Output the (X, Y) coordinate of the center of the cell containing the given text.  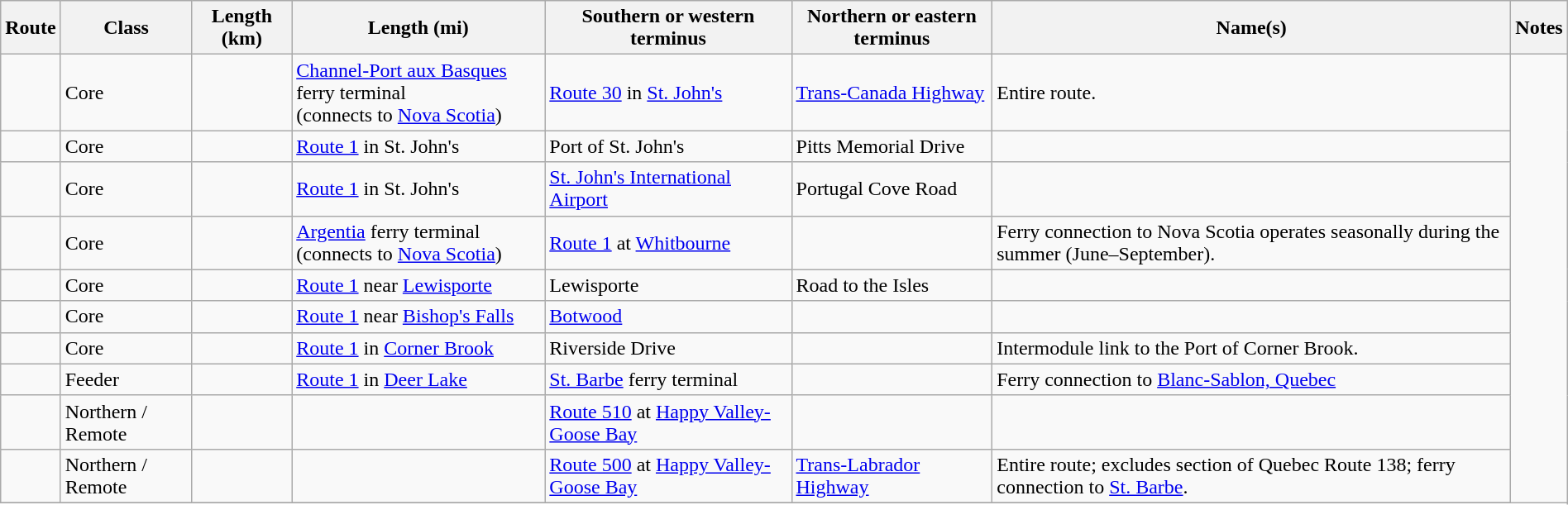
Route 510 at Happy Valley-Goose Bay (668, 422)
Notes (1539, 28)
Route 500 at Happy Valley-Goose Bay (668, 476)
Route 30 in St. John's (668, 93)
St. Barbe ferry terminal (668, 379)
Length (mi) (418, 28)
Name(s) (1252, 28)
Portugal Cove Road (892, 188)
St. John's International Airport (668, 188)
Riverside Drive (668, 348)
Entire route. (1252, 93)
Route 1 at Whitbourne (668, 243)
Entire route; excludes section of Quebec Route 138; ferry connection to St. Barbe. (1252, 476)
Channel-Port aux Basques ferry terminal(connects to Nova Scotia) (418, 93)
Route 1 near Bishop's Falls (418, 317)
Lewisporte (668, 285)
Botwood (668, 317)
Ferry connection to Nova Scotia operates seasonally during the summer (June–September). (1252, 243)
Argentia ferry terminal(connects to Nova Scotia) (418, 243)
Northern or eastern terminus (892, 28)
Port of St. John's (668, 146)
Class (126, 28)
Southern or western terminus (668, 28)
Length (km) (241, 28)
Ferry connection to Blanc-Sablon, Quebec (1252, 379)
Route 1 in Corner Brook (418, 348)
Route (31, 28)
Pitts Memorial Drive (892, 146)
Intermodule link to the Port of Corner Brook. (1252, 348)
Route 1 near Lewisporte (418, 285)
Route 1 in Deer Lake (418, 379)
Feeder (126, 379)
Trans-Canada Highway (892, 93)
Road to the Isles (892, 285)
Trans-Labrador Highway (892, 476)
